Return [X, Y] of the center of cell containing provided text 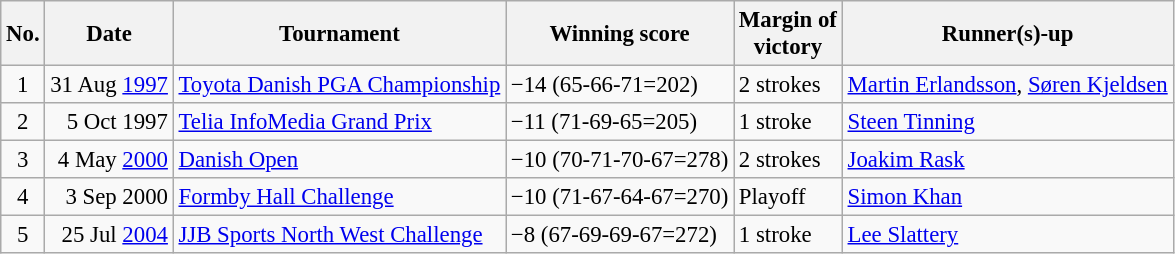
Danish Open [339, 160]
Lee Slattery [1008, 235]
31 Aug 1997 [109, 85]
Margin ofvictory [788, 34]
1 [23, 85]
5 [23, 235]
−8 (67-69-69-67=272) [620, 235]
Steen Tinning [1008, 122]
−10 (70-71-70-67=278) [620, 160]
Runner(s)-up [1008, 34]
Toyota Danish PGA Championship [339, 85]
Winning score [620, 34]
4 [23, 197]
25 Jul 2004 [109, 235]
Date [109, 34]
3 [23, 160]
−11 (71-69-65=205) [620, 122]
4 May 2000 [109, 160]
2 [23, 122]
Tournament [339, 34]
Simon Khan [1008, 197]
No. [23, 34]
Joakim Rask [1008, 160]
−14 (65-66-71=202) [620, 85]
Playoff [788, 197]
Martin Erlandsson, Søren Kjeldsen [1008, 85]
5 Oct 1997 [109, 122]
JJB Sports North West Challenge [339, 235]
3 Sep 2000 [109, 197]
−10 (71-67-64-67=270) [620, 197]
Formby Hall Challenge [339, 197]
Telia InfoMedia Grand Prix [339, 122]
